Pinpoint the cell where the given text exists, returning its [X, Y] midpoint coordinate. 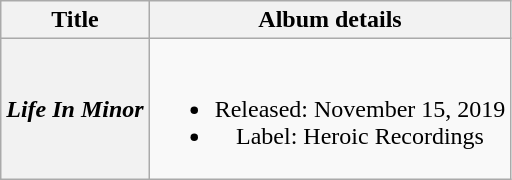
Life In Minor [75, 109]
Album details [330, 20]
Released: November 15, 2019Label: Heroic Recordings [330, 109]
Title [75, 20]
